Extract the [x, y] coordinate from the center of the cell holding the provided text.  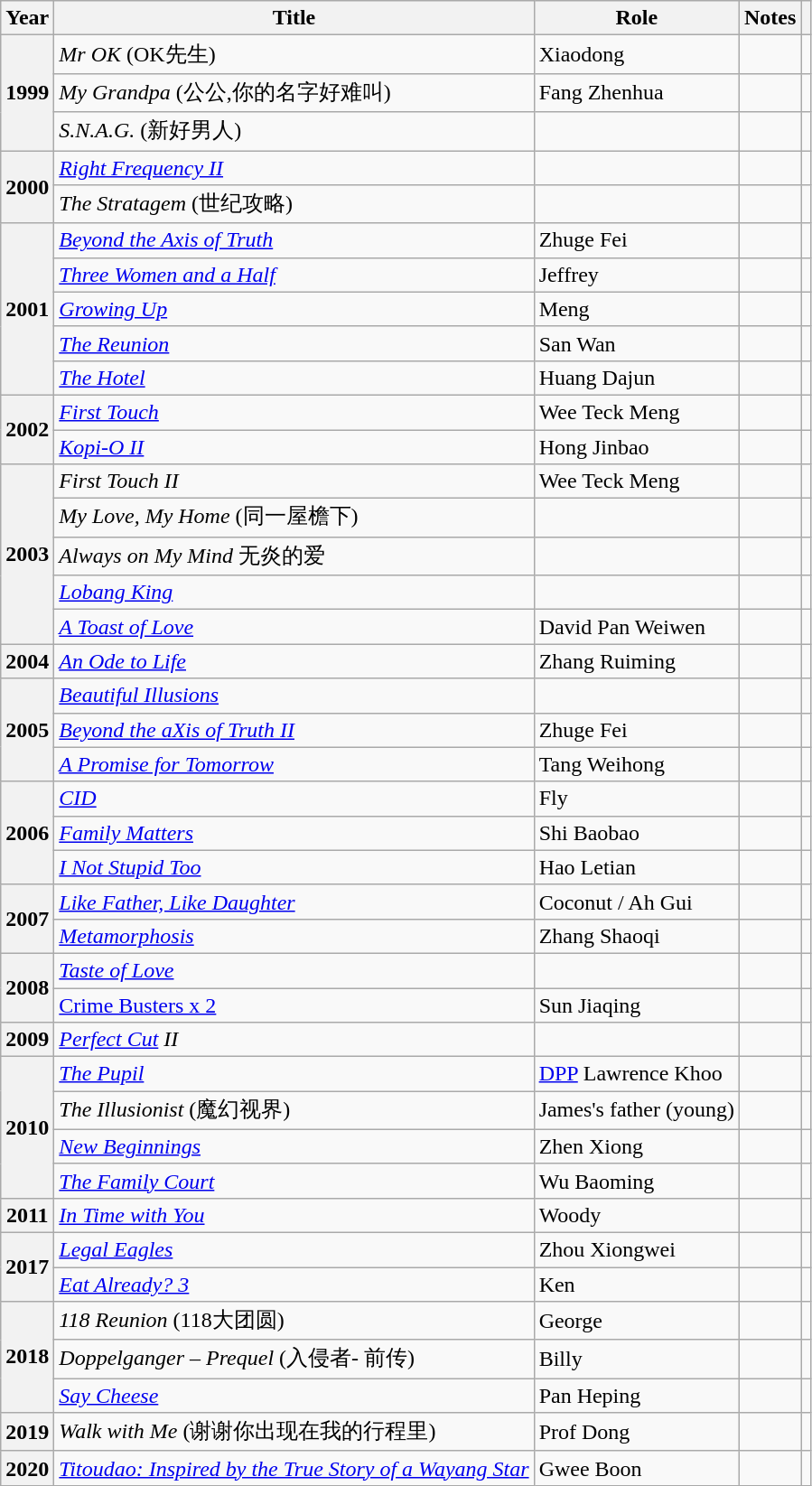
2007 [27, 919]
Doppelganger – Prequel (入侵者- 前传) [294, 1359]
2001 [27, 309]
Wu Baoming [636, 1181]
My Love, My Home (同一屋檐下) [294, 519]
First Touch II [294, 481]
A Promise for Tomorrow [294, 764]
Coconut / Ah Gui [636, 902]
Xiaodong [636, 54]
First Touch [294, 412]
Fang Zhenhua [636, 92]
The Illusionist (魔幻视界) [294, 1111]
2009 [27, 1040]
Jeffrey [636, 275]
Role [636, 18]
2011 [27, 1215]
2003 [27, 555]
Sun Jiaqing [636, 1005]
Hong Jinbao [636, 447]
The Stratagem (世纪攻略) [294, 204]
David Pan Weiwen [636, 627]
Fly [636, 799]
Titoudao: Inspired by the True Story of a Wayang Star [294, 1468]
Notes [770, 18]
2018 [27, 1357]
2002 [27, 429]
The Hotel [294, 378]
Growing Up [294, 309]
George [636, 1321]
My Grandpa (公公,你的名字好难叫) [294, 92]
CID [294, 799]
Zhen Xiong [636, 1146]
A Toast of Love [294, 627]
The Pupil [294, 1074]
Zhang Ruiming [636, 661]
San Wan [636, 343]
Zhang Shaoqi [636, 936]
Always on My Mind 无炎的爱 [294, 556]
Taste of Love [294, 970]
Legal Eagles [294, 1249]
1999 [27, 93]
Family Matters [294, 833]
Metamorphosis [294, 936]
2010 [27, 1127]
Woody [636, 1215]
Huang Dajun [636, 378]
Gwee Boon [636, 1468]
Meng [636, 309]
In Time with You [294, 1215]
Three Women and a Half [294, 275]
Walk with Me (谢谢你出现在我的行程里) [294, 1433]
2006 [27, 833]
Right Frequency II [294, 167]
118 Reunion (118大团圆) [294, 1321]
2005 [27, 730]
2000 [27, 186]
The Reunion [294, 343]
Billy [636, 1359]
2004 [27, 661]
Pan Heping [636, 1396]
Title [294, 18]
Lobang King [294, 593]
Like Father, Like Daughter [294, 902]
Eat Already? 3 [294, 1284]
I Not Stupid Too [294, 867]
Hao Letian [636, 867]
Year [27, 18]
The Family Court [294, 1181]
S.N.A.G. (新好男人) [294, 132]
Shi Baobao [636, 833]
Beyond the Axis of Truth [294, 240]
Mr OK (OK先生) [294, 54]
An Ode to Life [294, 661]
Tang Weihong [636, 764]
2017 [27, 1266]
Zhou Xiongwei [636, 1249]
Say Cheese [294, 1396]
New Beginnings [294, 1146]
Kopi-O II [294, 447]
Beyond the aXis of Truth II [294, 730]
2019 [27, 1433]
James's father (young) [636, 1111]
2020 [27, 1468]
Ken [636, 1284]
Crime Busters x 2 [294, 1005]
2008 [27, 987]
DPP Lawrence Khoo [636, 1074]
Prof Dong [636, 1433]
Beautiful Illusions [294, 696]
Perfect Cut II [294, 1040]
